Identify which cell holds the provided text, then report its (x, y) central coordinate. 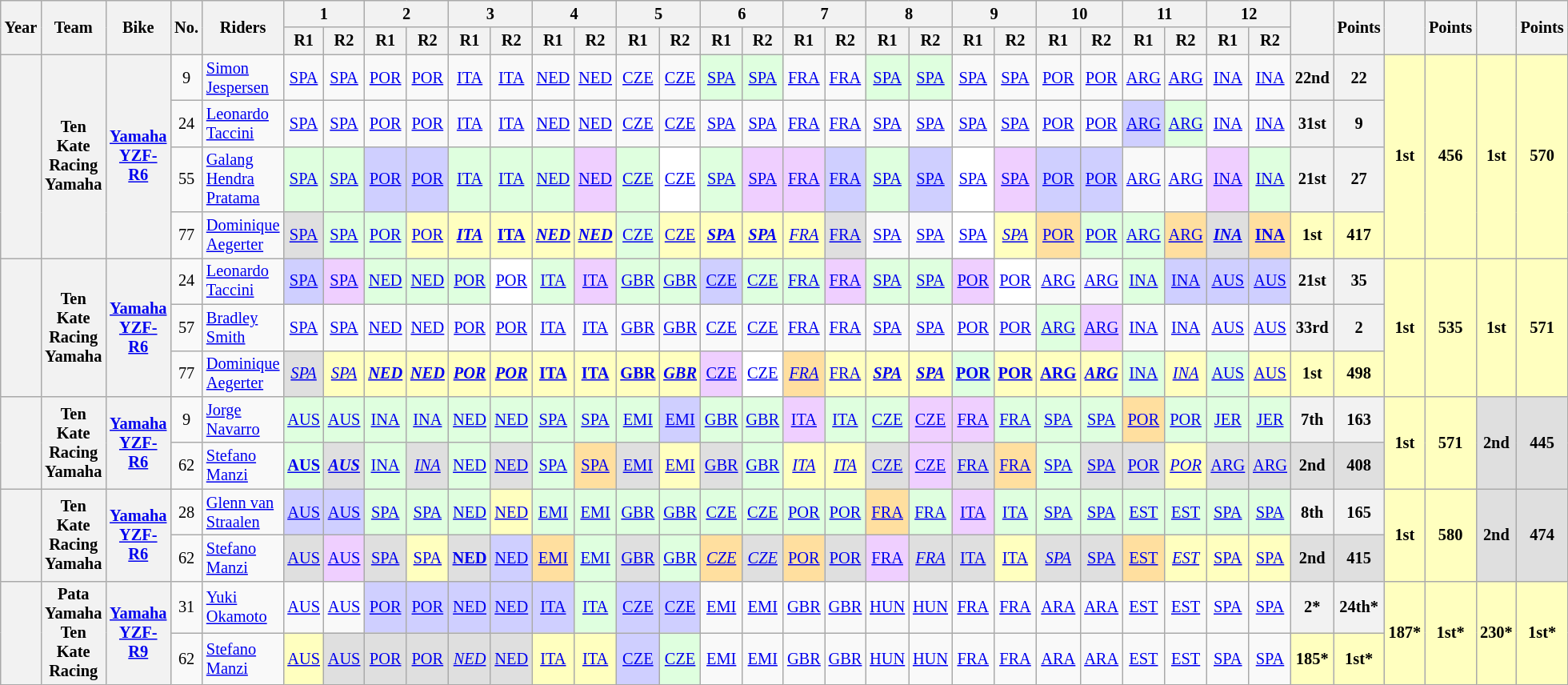
28 (186, 512)
Yuki Okamoto (243, 607)
163 (1359, 419)
7th (1312, 419)
456 (1450, 157)
22nd (1312, 78)
535 (1450, 326)
Team (74, 27)
4 (574, 14)
33rd (1312, 327)
498 (1359, 374)
6 (742, 14)
Simon Jespersen (243, 78)
Yamaha YZF-R9 (138, 633)
187* (1405, 633)
8 (909, 14)
27 (1359, 179)
31 (186, 607)
31st (1312, 123)
Pata Yamaha Ten Kate Racing (74, 633)
Glenn van Straalen (243, 512)
1 (323, 14)
Galang Hendra Pratama (243, 179)
230* (1496, 633)
11 (1165, 14)
2* (1312, 607)
8th (1312, 512)
Year (21, 27)
No. (186, 27)
570 (1542, 157)
Riders (243, 27)
7 (824, 14)
Bike (138, 27)
185* (1312, 659)
Jorge Navarro (243, 419)
10 (1079, 14)
408 (1359, 466)
55 (186, 179)
3 (490, 14)
5 (658, 14)
165 (1359, 512)
35 (1359, 281)
415 (1359, 558)
445 (1542, 442)
57 (186, 327)
24th* (1359, 607)
417 (1359, 235)
580 (1450, 535)
22 (1359, 78)
Bradley Smith (243, 327)
474 (1542, 535)
12 (1248, 14)
